Search for the cell housing the specified text and yield its (x, y) center coordinate. 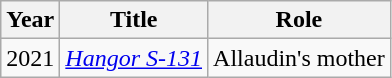
Allaudin's mother (300, 58)
Year (30, 20)
Role (300, 20)
Hangor S-131 (134, 58)
Title (134, 20)
2021 (30, 58)
